Determine the [X, Y] coordinate at the center of the cell enclosing the given text.  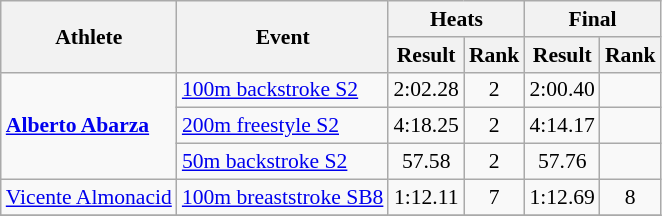
Athlete [89, 36]
Final [592, 19]
100m backstroke S2 [283, 90]
57.58 [426, 162]
2:00.40 [562, 90]
100m breaststroke SB8 [283, 197]
Event [283, 36]
4:18.25 [426, 126]
1:12.11 [426, 197]
Vicente Almonacid [89, 197]
8 [630, 197]
1:12.69 [562, 197]
57.76 [562, 162]
200m freestyle S2 [283, 126]
7 [494, 197]
4:14.17 [562, 126]
Alberto Abarza [89, 126]
2:02.28 [426, 90]
50m backstroke S2 [283, 162]
Heats [456, 19]
